Capture the cell that displays the provided text and extract its [X, Y] central coordinate. 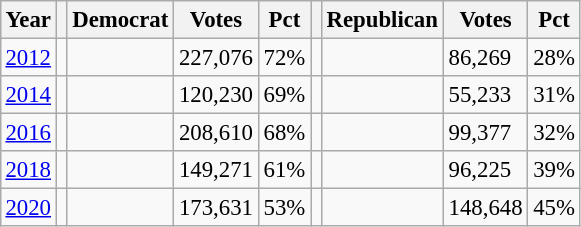
2016 [28, 133]
53% [284, 208]
28% [554, 57]
2018 [28, 170]
68% [284, 133]
Year [28, 20]
2014 [28, 95]
45% [554, 208]
120,230 [216, 95]
2012 [28, 57]
148,648 [486, 208]
149,271 [216, 170]
32% [554, 133]
208,610 [216, 133]
69% [284, 95]
96,225 [486, 170]
39% [554, 170]
2020 [28, 208]
Republican [382, 20]
61% [284, 170]
55,233 [486, 95]
86,269 [486, 57]
227,076 [216, 57]
173,631 [216, 208]
99,377 [486, 133]
31% [554, 95]
Democrat [120, 20]
72% [284, 57]
